Return the (x, y) coordinate for the center point of the cell that contains the specified text.  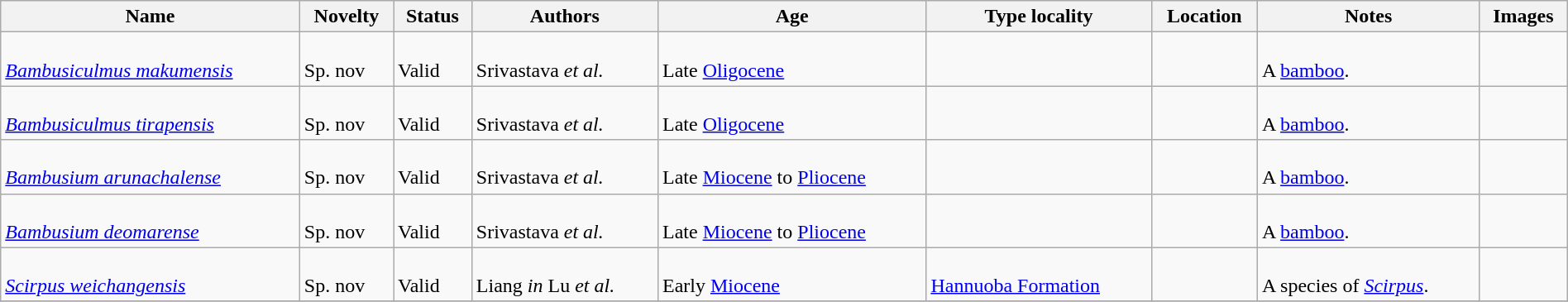
Bambusiculmus tirapensis (151, 113)
Bambusium arunachalense (151, 167)
Type locality (1039, 17)
Bambusium deomarense (151, 220)
Authors (564, 17)
Hannuoba Formation (1039, 275)
Bambusiculmus makumensis (151, 60)
Liang in Lu et al. (564, 275)
Scirpus weichangensis (151, 275)
Early Miocene (791, 275)
Novelty (346, 17)
Images (1523, 17)
Name (151, 17)
Location (1204, 17)
Status (433, 17)
A species of Scirpus. (1369, 275)
Age (791, 17)
Notes (1369, 17)
